Search for the cell housing the specified text and yield its [x, y] center coordinate. 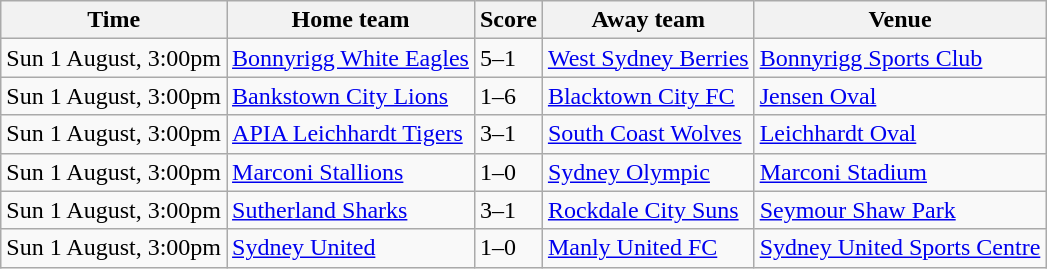
Manly United FC [648, 248]
Bankstown City Lions [351, 96]
Bonnyrigg White Eagles [351, 58]
Sydney Olympic [648, 172]
Home team [351, 20]
Score [508, 20]
Leichhardt Oval [900, 134]
South Coast Wolves [648, 134]
Sutherland Sharks [351, 210]
Marconi Stadium [900, 172]
Marconi Stallions [351, 172]
Venue [900, 20]
Rockdale City Suns [648, 210]
Jensen Oval [900, 96]
Seymour Shaw Park [900, 210]
Sydney United [351, 248]
Time [114, 20]
Away team [648, 20]
Bonnyrigg Sports Club [900, 58]
5–1 [508, 58]
Blacktown City FC [648, 96]
1–6 [508, 96]
Sydney United Sports Centre [900, 248]
APIA Leichhardt Tigers [351, 134]
West Sydney Berries [648, 58]
